Locate the cell with the specified text and output its [X, Y] center coordinate. 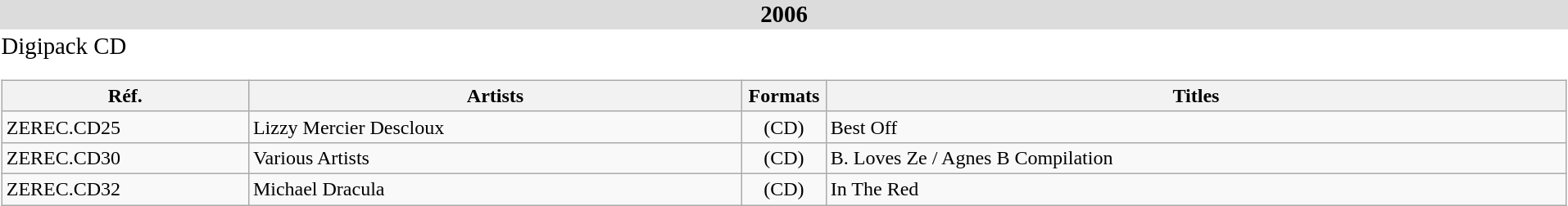
Réf. [125, 96]
B. Loves Ze / Agnes B Compilation [1196, 158]
Titles [1196, 96]
ZEREC.CD25 [125, 127]
Various Artists [495, 158]
In The Red [1196, 189]
Formats [785, 96]
Artists [495, 96]
ZEREC.CD30 [125, 158]
2006 [784, 15]
Best Off [1196, 127]
Michael Dracula [495, 189]
ZEREC.CD32 [125, 189]
Lizzy Mercier Descloux [495, 127]
